Extract the (X, Y) coordinate from the center of the cell holding the provided text.  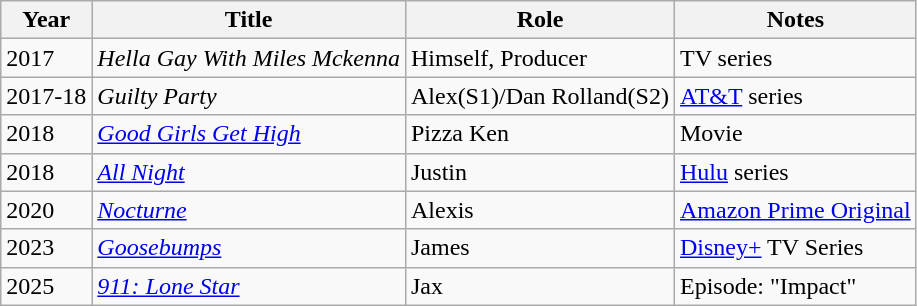
Hulu series (795, 172)
Role (540, 20)
2017 (46, 58)
Good Girls Get High (249, 134)
Disney+ TV Series (795, 248)
AT&T series (795, 96)
2023 (46, 248)
All Night (249, 172)
Pizza Ken (540, 134)
2020 (46, 210)
Notes (795, 20)
Alex(S1)/Dan Rolland(S2) (540, 96)
Year (46, 20)
Alexis (540, 210)
Nocturne (249, 210)
2017-18 (46, 96)
Justin (540, 172)
911: Lone Star (249, 286)
Episode: "Impact" (795, 286)
Hella Gay With Miles Mckenna (249, 58)
Himself, Producer (540, 58)
Title (249, 20)
2025 (46, 286)
Movie (795, 134)
James (540, 248)
TV series (795, 58)
Goosebumps (249, 248)
Guilty Party (249, 96)
Amazon Prime Original (795, 210)
Jax (540, 286)
